For the text-containing cell, return its midpoint in [X, Y] coordinate format. 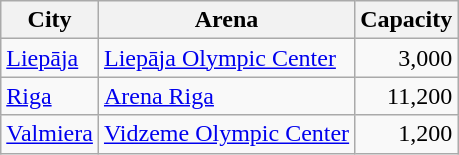
Capacity [406, 20]
Arena Riga [226, 96]
Liepāja [50, 58]
Liepāja Olympic Center [226, 58]
Arena [226, 20]
3,000 [406, 58]
Valmiera [50, 134]
11,200 [406, 96]
Riga [50, 96]
Vidzeme Olympic Center [226, 134]
1,200 [406, 134]
City [50, 20]
